Pinpoint the cell where the given text exists, returning its [X, Y] midpoint coordinate. 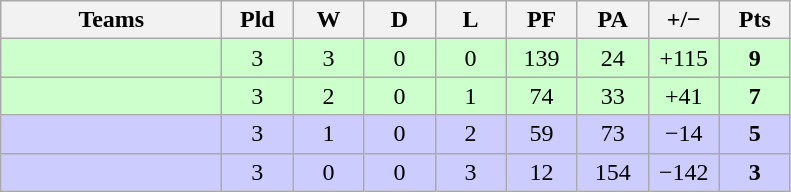
154 [612, 172]
−142 [684, 172]
24 [612, 58]
Pld [258, 20]
74 [542, 96]
73 [612, 134]
L [470, 20]
PF [542, 20]
Pts [754, 20]
Teams [112, 20]
+/− [684, 20]
D [400, 20]
+115 [684, 58]
PA [612, 20]
33 [612, 96]
5 [754, 134]
−14 [684, 134]
139 [542, 58]
9 [754, 58]
7 [754, 96]
W [328, 20]
12 [542, 172]
59 [542, 134]
+41 [684, 96]
